Capture the cell that displays the provided text and extract its [x, y] central coordinate. 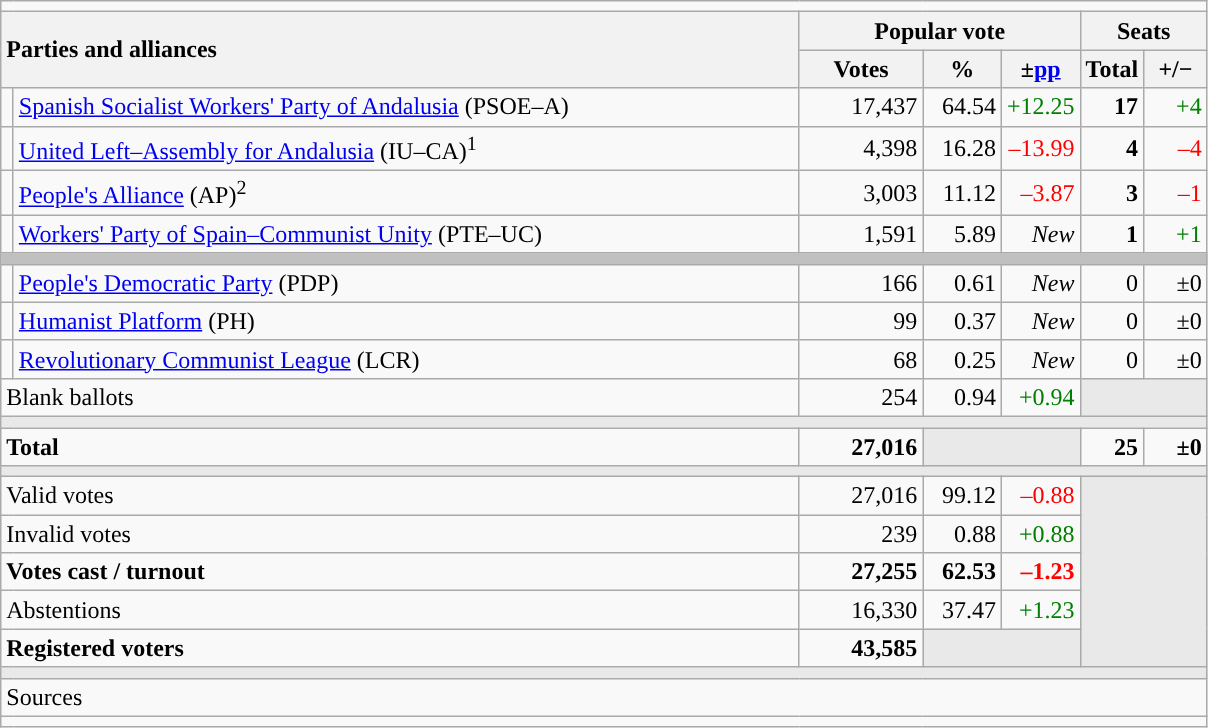
–0.88 [1040, 496]
People's Alliance (AP)2 [406, 194]
99.12 [962, 496]
–13.99 [1040, 148]
+1.23 [1040, 610]
16,330 [861, 610]
+0.94 [1040, 397]
–3.87 [1040, 194]
+0.88 [1040, 534]
Popular vote [940, 31]
–1.23 [1040, 572]
4,398 [861, 148]
Blank ballots [400, 397]
Revolutionary Communist League (LCR) [406, 359]
64.54 [962, 107]
Registered voters [400, 648]
% [962, 69]
99 [861, 321]
27,255 [861, 572]
Spanish Socialist Workers' Party of Andalusia (PSOE–A) [406, 107]
239 [861, 534]
1 [1112, 234]
Valid votes [400, 496]
62.53 [962, 572]
+1 [1176, 234]
Invalid votes [400, 534]
0.88 [962, 534]
United Left–Assembly for Andalusia (IU–CA)1 [406, 148]
16.28 [962, 148]
Sources [604, 697]
17 [1112, 107]
17,437 [861, 107]
68 [861, 359]
3 [1112, 194]
–4 [1176, 148]
3,003 [861, 194]
+12.25 [1040, 107]
–1 [1176, 194]
0.61 [962, 283]
0.37 [962, 321]
+4 [1176, 107]
Seats [1144, 31]
37.47 [962, 610]
Abstentions [400, 610]
5.89 [962, 234]
166 [861, 283]
11.12 [962, 194]
Parties and alliances [400, 50]
0.94 [962, 397]
25 [1112, 447]
0.25 [962, 359]
Humanist Platform (PH) [406, 321]
43,585 [861, 648]
Workers' Party of Spain–Communist Unity (PTE–UC) [406, 234]
+/− [1176, 69]
Votes [861, 69]
254 [861, 397]
4 [1112, 148]
±pp [1040, 69]
Votes cast / turnout [400, 572]
1,591 [861, 234]
People's Democratic Party (PDP) [406, 283]
